Return [X, Y] of the center of cell containing provided text 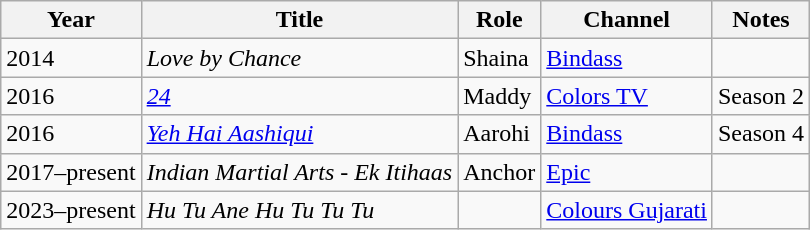
Year [71, 20]
2014 [71, 58]
Notes [760, 20]
Indian Martial Arts - Ek Itihaas [300, 172]
24 [300, 96]
Love by Chance [300, 58]
Epic [627, 172]
Role [500, 20]
Colors TV [627, 96]
Shaina [500, 58]
Channel [627, 20]
Yeh Hai Aashiqui [300, 134]
2017–present [71, 172]
Hu Tu Ane Hu Tu Tu Tu [300, 210]
Colours Gujarati [627, 210]
Maddy [500, 96]
Aarohi [500, 134]
2023–present [71, 210]
Season 2 [760, 96]
Title [300, 20]
Anchor [500, 172]
Season 4 [760, 134]
